Determine the (X, Y) coordinate at the center of the cell enclosing the given text.  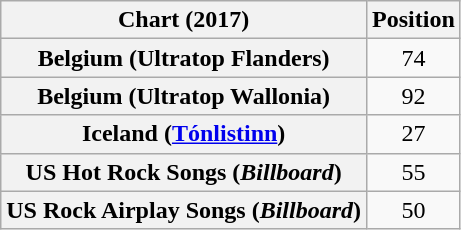
US Rock Airplay Songs (Billboard) (184, 210)
Belgium (Ultratop Wallonia) (184, 96)
74 (414, 58)
92 (414, 96)
50 (414, 210)
55 (414, 172)
Position (414, 20)
27 (414, 134)
Chart (2017) (184, 20)
Belgium (Ultratop Flanders) (184, 58)
Iceland (Tónlistinn) (184, 134)
US Hot Rock Songs (Billboard) (184, 172)
